Detect which cell encompasses the target text, then output its [X, Y] center coordinate. 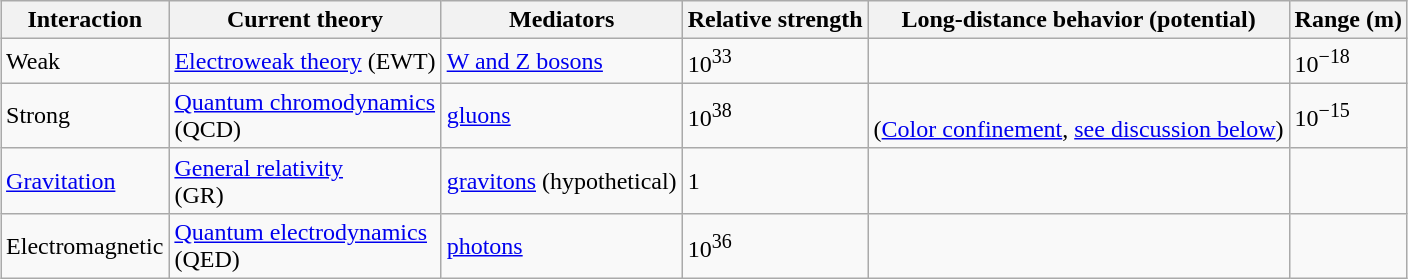
10−15 [1348, 116]
gluons [562, 116]
1038 [775, 116]
(Color confinement, see discussion below) [1078, 116]
1 [775, 180]
Quantum electrodynamics (QED) [305, 246]
Range (m) [1348, 20]
10−18 [1348, 62]
Long-distance behavior (potential) [1078, 20]
W and Z bosons [562, 62]
Weak [85, 62]
Relative strength [775, 20]
1033 [775, 62]
Quantum chromodynamics (QCD) [305, 116]
Current theory [305, 20]
photons [562, 246]
Mediators [562, 20]
Electroweak theory (EWT) [305, 62]
Electromagnetic [85, 246]
Interaction [85, 20]
gravitons (hypothetical) [562, 180]
Gravitation [85, 180]
General relativity(GR) [305, 180]
1036 [775, 246]
Strong [85, 116]
